Search for the cell housing the specified text and yield its [x, y] center coordinate. 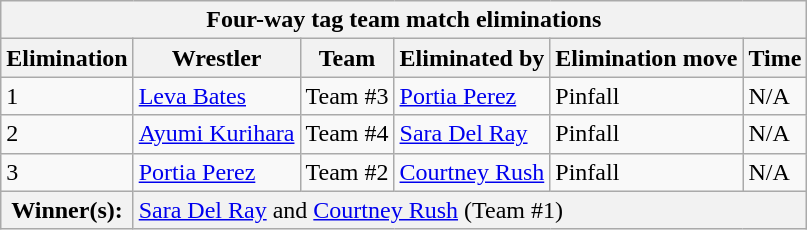
Elimination [67, 58]
Team #4 [347, 134]
Team [347, 58]
Four-way tag team match eliminations [404, 20]
Time [775, 58]
3 [67, 172]
Ayumi Kurihara [216, 134]
Leva Bates [216, 96]
2 [67, 134]
Wrestler [216, 58]
Sara Del Ray [472, 134]
Elimination move [646, 58]
Courtney Rush [472, 172]
1 [67, 96]
Team #2 [347, 172]
Team #3 [347, 96]
Sara Del Ray and Courtney Rush (Team #1) [470, 210]
Eliminated by [472, 58]
Winner(s): [67, 210]
